Find where the given text appears and provide that cell's center as (x, y) coordinate. 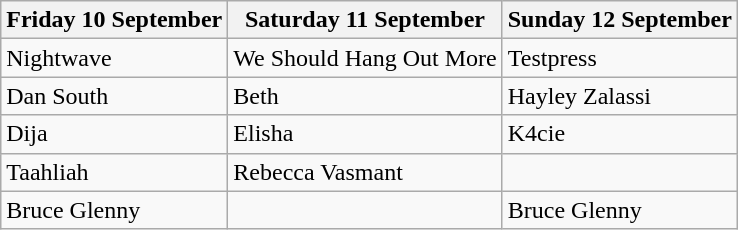
Taahliah (114, 172)
Elisha (365, 134)
We Should Hang Out More (365, 58)
Dan South (114, 96)
Nightwave (114, 58)
Friday 10 September (114, 20)
Hayley Zalassi (620, 96)
Saturday 11 September (365, 20)
Sunday 12 September (620, 20)
Beth (365, 96)
Rebecca Vasmant (365, 172)
K4cie (620, 134)
Testpress (620, 58)
Dija (114, 134)
